Search for the cell housing the specified text and yield its [x, y] center coordinate. 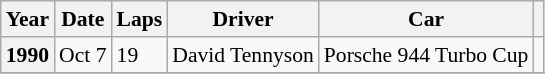
Year [28, 19]
Driver [243, 19]
Oct 7 [82, 55]
19 [140, 55]
1990 [28, 55]
Laps [140, 19]
Car [426, 19]
Date [82, 19]
Porsche 944 Turbo Cup [426, 55]
David Tennyson [243, 55]
